Locate the cell with the specified text and output its [x, y] center coordinate. 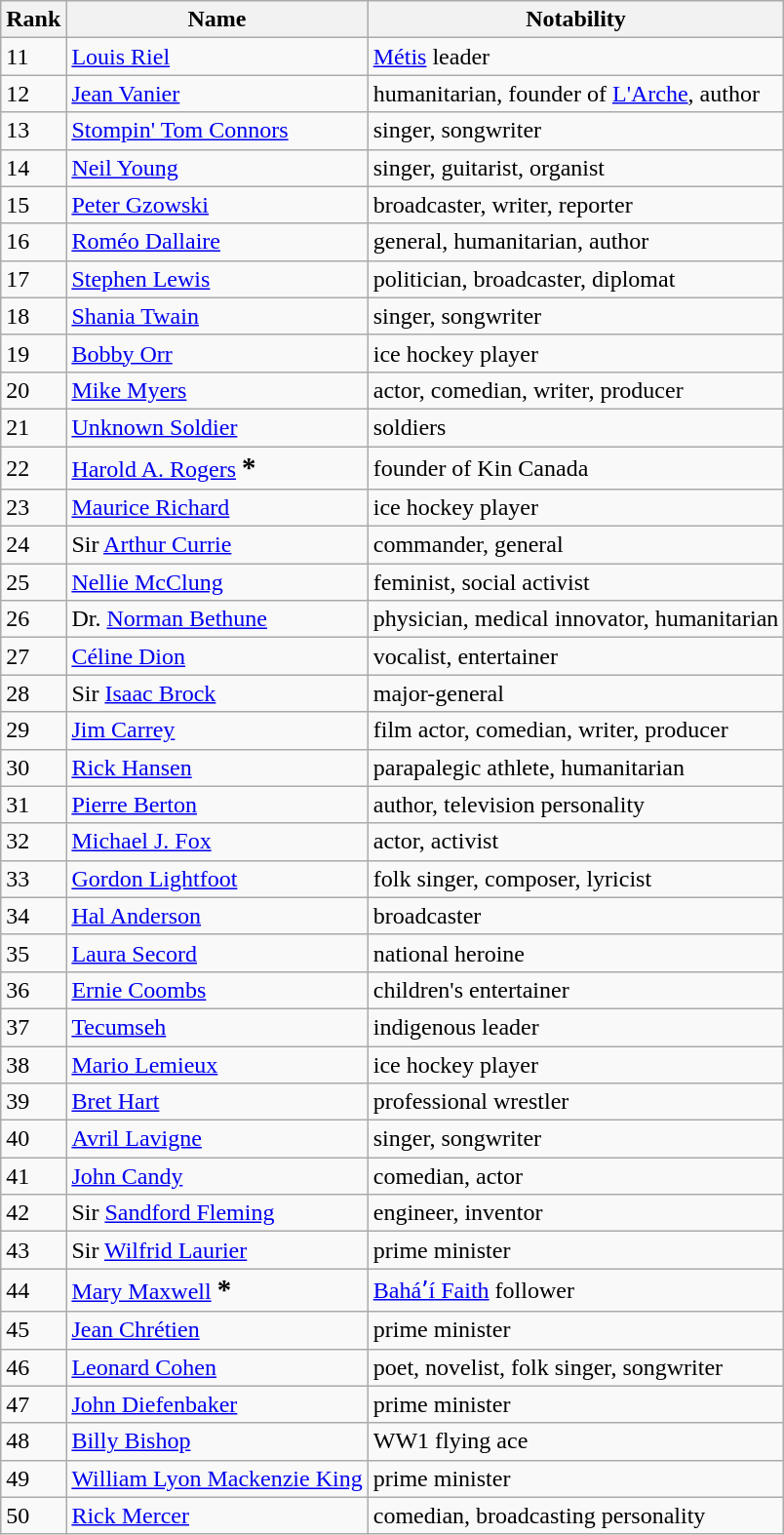
Stephen Lewis [216, 279]
Unknown Soldier [216, 427]
folk singer, composer, lyricist [575, 879]
comedian, broadcasting personality [575, 1515]
50 [33, 1515]
Rick Mercer [216, 1515]
19 [33, 353]
Name [216, 20]
feminist, social activist [575, 582]
Sir Arthur Currie [216, 545]
46 [33, 1367]
32 [33, 842]
20 [33, 390]
34 [33, 916]
Roméo Dallaire [216, 242]
Mike Myers [216, 390]
Sir Wilfrid Laurier [216, 1250]
poet, novelist, folk singer, songwriter [575, 1367]
politician, broadcaster, diplomat [575, 279]
Avril Lavigne [216, 1139]
John Candy [216, 1176]
14 [33, 168]
Pierre Berton [216, 805]
Maurice Richard [216, 508]
48 [33, 1441]
25 [33, 582]
28 [33, 693]
30 [33, 767]
Neil Young [216, 168]
engineer, inventor [575, 1213]
36 [33, 990]
Billy Bishop [216, 1441]
Sir Sandford Fleming [216, 1213]
Rank [33, 20]
47 [33, 1404]
John Diefenbaker [216, 1404]
Sir Isaac Brock [216, 693]
18 [33, 316]
22 [33, 468]
comedian, actor [575, 1176]
43 [33, 1250]
professional wrestler [575, 1102]
humanitarian, founder of L'Arche, author [575, 94]
parapalegic athlete, humanitarian [575, 767]
singer, guitarist, organist [575, 168]
39 [33, 1102]
41 [33, 1176]
37 [33, 1027]
40 [33, 1139]
Laura Secord [216, 953]
Hal Anderson [216, 916]
Nellie McClung [216, 582]
author, television personality [575, 805]
Mary Maxwell * [216, 1290]
Métis leader [575, 57]
indigenous leader [575, 1027]
Baháʼí Faith follower [575, 1290]
17 [33, 279]
Notability [575, 20]
Bret Hart [216, 1102]
42 [33, 1213]
vocalist, entertainer [575, 656]
16 [33, 242]
26 [33, 619]
31 [33, 805]
15 [33, 205]
49 [33, 1478]
broadcaster, writer, reporter [575, 205]
12 [33, 94]
Mario Lemieux [216, 1064]
Peter Gzowski [216, 205]
film actor, comedian, writer, producer [575, 730]
Jean Chrétien [216, 1330]
21 [33, 427]
general, humanitarian, author [575, 242]
44 [33, 1290]
WW1 flying ace [575, 1441]
Bobby Orr [216, 353]
major-general [575, 693]
founder of Kin Canada [575, 468]
Tecumseh [216, 1027]
45 [33, 1330]
Ernie Coombs [216, 990]
33 [33, 879]
13 [33, 131]
Stompin' Tom Connors [216, 131]
35 [33, 953]
Rick Hansen [216, 767]
national heroine [575, 953]
38 [33, 1064]
29 [33, 730]
Jim Carrey [216, 730]
children's entertainer [575, 990]
Michael J. Fox [216, 842]
physician, medical innovator, humanitarian [575, 619]
broadcaster [575, 916]
William Lyon Mackenzie King [216, 1478]
24 [33, 545]
23 [33, 508]
Gordon Lightfoot [216, 879]
Jean Vanier [216, 94]
soldiers [575, 427]
Harold A. Rogers * [216, 468]
Louis Riel [216, 57]
Dr. Norman Bethune [216, 619]
Leonard Cohen [216, 1367]
11 [33, 57]
27 [33, 656]
Céline Dion [216, 656]
actor, activist [575, 842]
actor, comedian, writer, producer [575, 390]
Shania Twain [216, 316]
commander, general [575, 545]
